From the cell containing the given text, extract its center point as [x, y] coordinate. 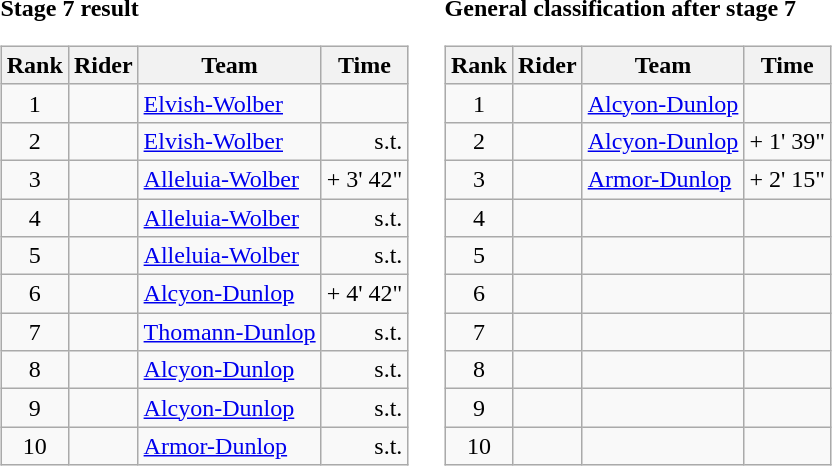
Thomann-Dunlop [230, 332]
+ 4' 42" [364, 294]
+ 1' 39" [788, 141]
+ 3' 42" [364, 179]
+ 2' 15" [788, 179]
